Output the [x, y] coordinate of the center of the cell containing the given text.  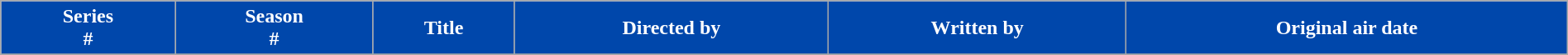
Season# [275, 28]
Title [443, 28]
Series# [88, 28]
Original air date [1347, 28]
Written by [978, 28]
Directed by [672, 28]
